From the cell containing the given text, extract its center point as (x, y) coordinate. 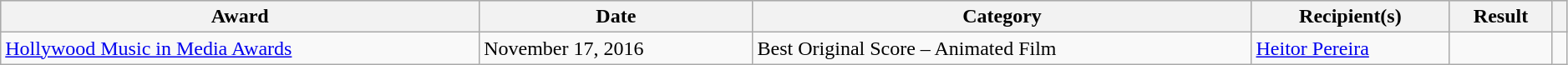
Result (1501, 17)
Hollywood Music in Media Awards (241, 48)
Date (617, 17)
November 17, 2016 (617, 48)
Award (241, 17)
Heitor Pereira (1350, 48)
Recipient(s) (1350, 17)
Best Original Score – Animated Film (1002, 48)
Category (1002, 17)
